Capture the cell that displays the provided text and extract its [x, y] central coordinate. 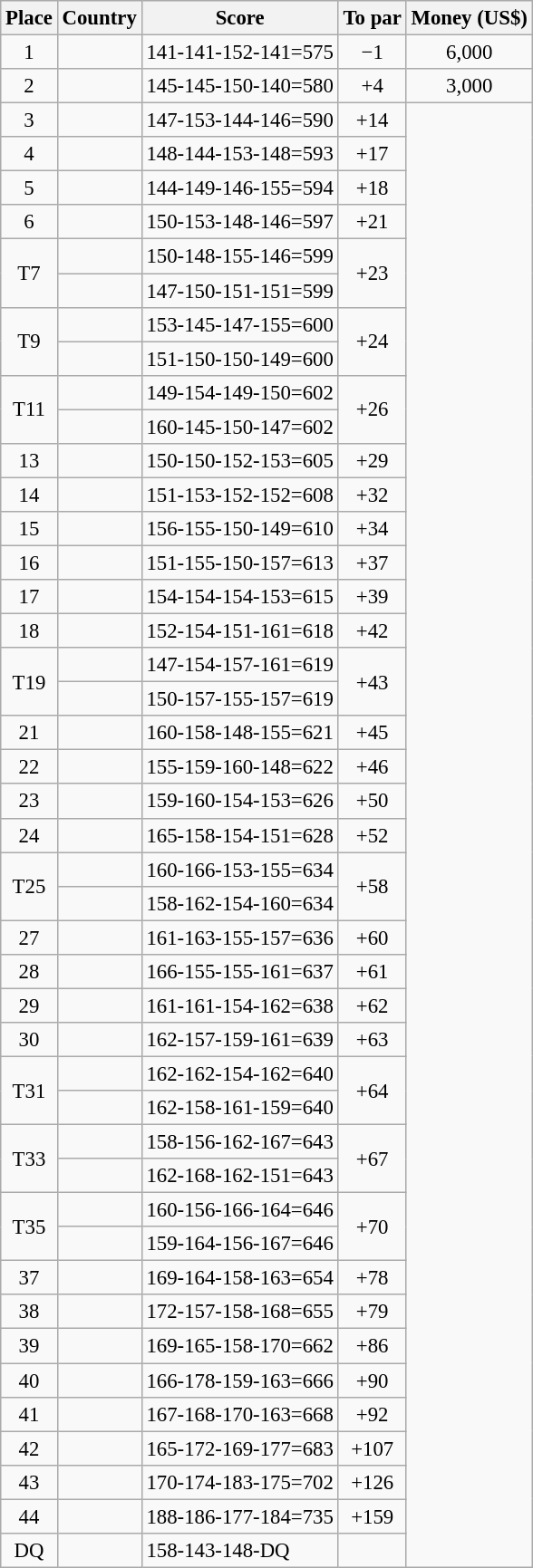
38 [29, 1313]
16 [29, 563]
169-164-158-163=654 [239, 1278]
+92 [372, 1414]
150-148-155-146=599 [239, 256]
162-168-162-151=643 [239, 1176]
42 [29, 1448]
30 [29, 1040]
155-159-160-148=622 [239, 767]
160-156-166-164=646 [239, 1210]
39 [29, 1346]
150-150-152-153=605 [239, 461]
159-164-156-167=646 [239, 1244]
154-154-154-153=615 [239, 597]
T19 [29, 681]
+46 [372, 767]
+4 [372, 86]
+37 [372, 563]
+50 [372, 802]
+26 [372, 409]
+45 [372, 733]
+23 [372, 274]
160-166-153-155=634 [239, 870]
28 [29, 972]
+43 [372, 681]
6,000 [470, 53]
+159 [372, 1516]
3 [29, 120]
166-155-155-161=637 [239, 972]
162-158-161-159=640 [239, 1108]
29 [29, 1005]
44 [29, 1516]
27 [29, 938]
158-162-154-160=634 [239, 903]
161-161-154-162=638 [239, 1005]
159-160-154-153=626 [239, 802]
151-155-150-157=613 [239, 563]
156-155-150-149=610 [239, 529]
151-150-150-149=600 [239, 359]
147-154-157-161=619 [239, 665]
162-157-159-161=639 [239, 1040]
152-154-151-161=618 [239, 631]
+126 [372, 1482]
23 [29, 802]
+60 [372, 938]
+17 [372, 154]
Place [29, 18]
DQ [29, 1551]
158-143-148-DQ [239, 1551]
6 [29, 222]
158-156-162-167=643 [239, 1142]
5 [29, 188]
18 [29, 631]
1 [29, 53]
40 [29, 1380]
Country [100, 18]
147-150-151-151=599 [239, 291]
T33 [29, 1159]
14 [29, 495]
149-154-149-150=602 [239, 392]
170-174-183-175=702 [239, 1482]
141-141-152-141=575 [239, 53]
+107 [372, 1448]
+18 [372, 188]
T9 [29, 341]
T25 [29, 886]
Money (US$) [470, 18]
+24 [372, 341]
+52 [372, 835]
+61 [372, 972]
+39 [372, 597]
+14 [372, 120]
+79 [372, 1313]
+29 [372, 461]
15 [29, 529]
2 [29, 86]
+67 [372, 1159]
+90 [372, 1380]
43 [29, 1482]
+42 [372, 631]
165-158-154-151=628 [239, 835]
147-153-144-146=590 [239, 120]
+32 [372, 495]
13 [29, 461]
+21 [372, 222]
165-172-169-177=683 [239, 1448]
166-178-159-163=666 [239, 1380]
To par [372, 18]
−1 [372, 53]
188-186-177-184=735 [239, 1516]
167-168-170-163=668 [239, 1414]
+86 [372, 1346]
+34 [372, 529]
24 [29, 835]
41 [29, 1414]
T31 [29, 1091]
37 [29, 1278]
T7 [29, 274]
4 [29, 154]
150-157-155-157=619 [239, 699]
T35 [29, 1227]
+63 [372, 1040]
161-163-155-157=636 [239, 938]
22 [29, 767]
172-157-158-168=655 [239, 1313]
+64 [372, 1091]
3,000 [470, 86]
+78 [372, 1278]
145-145-150-140=580 [239, 86]
148-144-153-148=593 [239, 154]
17 [29, 597]
144-149-146-155=594 [239, 188]
Score [239, 18]
+62 [372, 1005]
162-162-154-162=640 [239, 1073]
+70 [372, 1227]
21 [29, 733]
160-158-148-155=621 [239, 733]
169-165-158-170=662 [239, 1346]
160-145-150-147=602 [239, 427]
T11 [29, 409]
150-153-148-146=597 [239, 222]
151-153-152-152=608 [239, 495]
+58 [372, 886]
153-145-147-155=600 [239, 324]
